Detect which cell encompasses the target text, then output its (x, y) center coordinate. 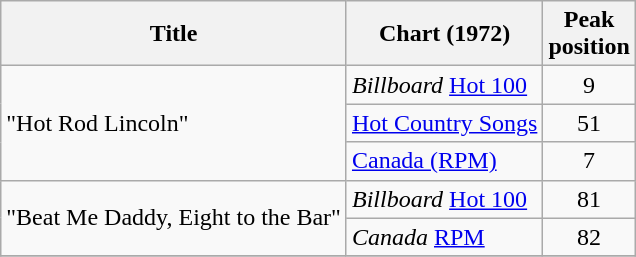
7 (589, 161)
Title (174, 34)
81 (589, 199)
Peakposition (589, 34)
82 (589, 237)
Chart (1972) (444, 34)
"Beat Me Daddy, Eight to the Bar" (174, 218)
Hot Country Songs (444, 123)
51 (589, 123)
Canada RPM (444, 237)
"Hot Rod Lincoln" (174, 123)
Canada (RPM) (444, 161)
9 (589, 85)
